Return (x, y) of the center of cell containing provided text 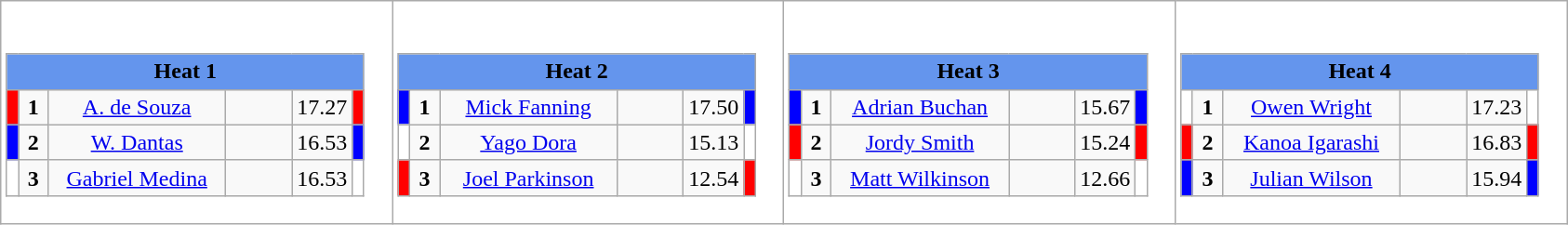
Heat 1 1 A. de Souza 17.27 2 W. Dantas 16.53 3 Gabriel Medina 16.53 (197, 112)
Heat 2 1 Mick Fanning 17.50 2 Yago Dora 15.13 3 Joel Parkinson 12.54 (588, 112)
12.54 (714, 178)
15.67 (1105, 107)
17.23 (1497, 107)
Heat 4 1 Owen Wright 17.23 2 Kanoa Igarashi 16.83 3 Julian Wilson 15.94 (1371, 112)
Julian Wilson (1311, 178)
Adrian Buchan (921, 107)
12.66 (1105, 178)
Joel Parkinson (528, 178)
15.13 (714, 142)
15.94 (1497, 178)
Kanoa Igarashi (1311, 142)
Mick Fanning (528, 107)
W. Dantas (138, 142)
17.27 (322, 107)
17.50 (714, 107)
Matt Wilkinson (921, 178)
Heat 3 (968, 72)
Heat 3 1 Adrian Buchan 15.67 2 Jordy Smith 15.24 3 Matt Wilkinson 12.66 (980, 112)
15.24 (1105, 142)
A. de Souza (138, 107)
16.83 (1497, 142)
Heat 2 (577, 72)
Heat 1 (185, 72)
Owen Wright (1311, 107)
Jordy Smith (921, 142)
Yago Dora (528, 142)
Heat 4 (1360, 72)
Gabriel Medina (138, 178)
